From the cell containing the given text, extract its center point as [X, Y] coordinate. 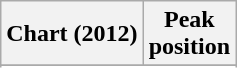
Chart (2012) [72, 34]
Peakposition [189, 34]
